Pinpoint the cell where the given text exists, returning its (x, y) midpoint coordinate. 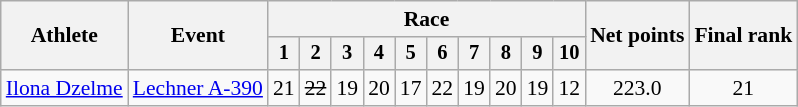
10 (569, 54)
Event (198, 36)
9 (538, 54)
12 (569, 88)
6 (443, 54)
4 (379, 54)
Final rank (743, 36)
3 (347, 54)
Lechner A-390 (198, 88)
17 (411, 88)
Ilona Dzelme (64, 88)
Athlete (64, 36)
1 (284, 54)
8 (506, 54)
Race (426, 19)
7 (474, 54)
Net points (637, 36)
5 (411, 54)
2 (316, 54)
223.0 (637, 88)
